Return (x, y) of the center of cell containing provided text 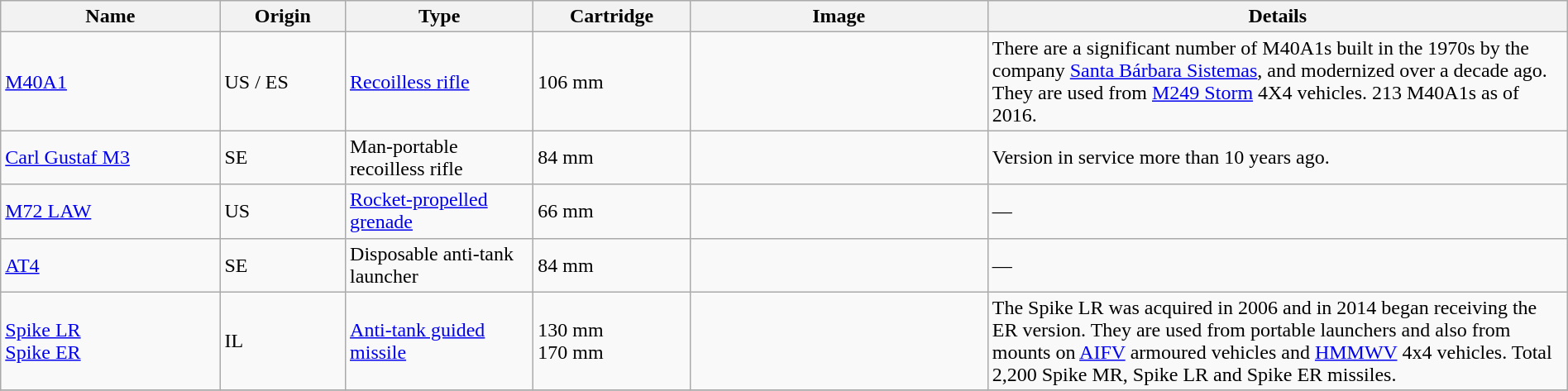
Name (111, 17)
Carl Gustaf M3 (111, 157)
Recoilless rifle (440, 81)
Details (1277, 17)
130 mm170 mm (612, 341)
US (283, 212)
106 mm (612, 81)
Type (440, 17)
M40A1 (111, 81)
Anti-tank guided missile (440, 341)
Rocket-propelled grenade (440, 212)
US / ES (283, 81)
AT4 (111, 265)
Spike LRSpike ER (111, 341)
Cartridge (612, 17)
Version in service more than 10 years ago. (1277, 157)
Man-portable recoilless rifle (440, 157)
66 mm (612, 212)
Disposable anti-tank launcher (440, 265)
Origin (283, 17)
IL (283, 341)
M72 LAW (111, 212)
Image (839, 17)
